Return the [x, y] coordinate for the center point of the cell that contains the specified text.  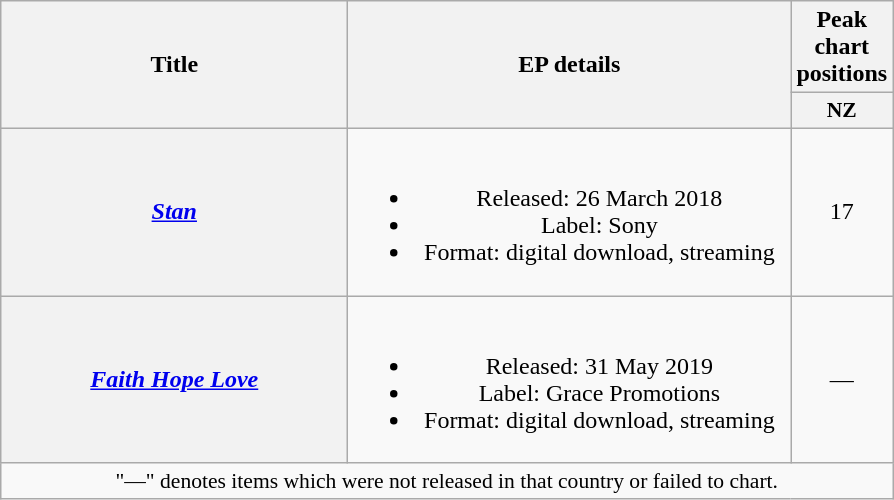
Stan [174, 212]
Title [174, 65]
NZ [842, 111]
Peak chart positions [842, 47]
— [842, 380]
EP details [570, 65]
17 [842, 212]
"—" denotes items which were not released in that country or failed to chart. [447, 481]
Released: 31 May 2019Label: Grace PromotionsFormat: digital download, streaming [570, 380]
Faith Hope Love [174, 380]
Released: 26 March 2018Label: SonyFormat: digital download, streaming [570, 212]
